Provide the [X, Y] coordinate of the cell's center where the given text is located.  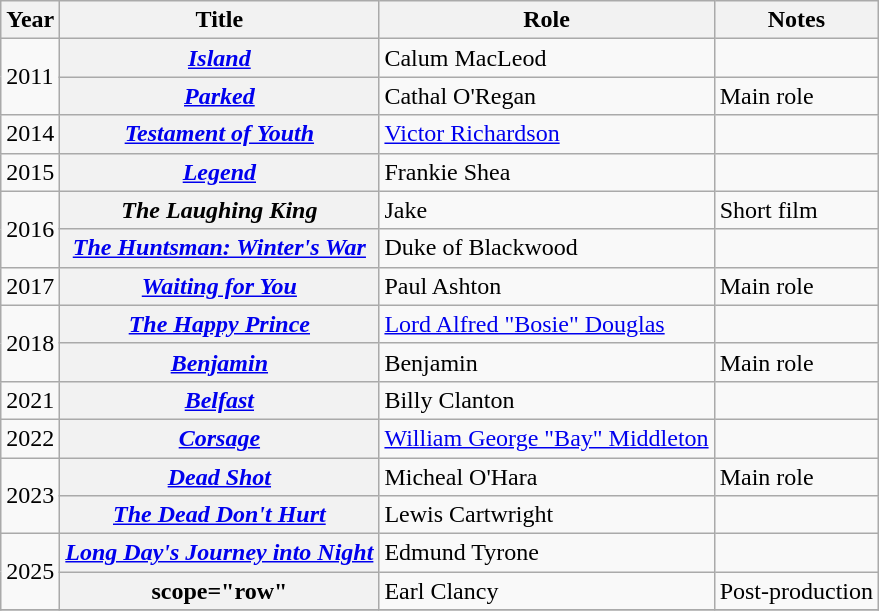
2018 [30, 343]
Long Day's Journey into Night [220, 553]
The Happy Prince [220, 324]
2016 [30, 229]
Short film [796, 210]
Island [220, 58]
2014 [30, 134]
2011 [30, 77]
Notes [796, 20]
Corsage [220, 438]
Testament of Youth [220, 134]
2015 [30, 172]
Paul Ashton [546, 286]
Lord Alfred "Bosie" Douglas [546, 324]
2022 [30, 438]
The Dead Don't Hurt [220, 515]
Jake [546, 210]
Parked [220, 96]
Dead Shot [220, 477]
Title [220, 20]
Micheal O'Hara [546, 477]
Billy Clanton [546, 400]
Victor Richardson [546, 134]
Year [30, 20]
2023 [30, 496]
William George "Bay" Middleton [546, 438]
The Laughing King [220, 210]
Lewis Cartwright [546, 515]
Belfast [220, 400]
Calum MacLeod [546, 58]
Duke of Blackwood [546, 248]
Role [546, 20]
2021 [30, 400]
2025 [30, 572]
Legend [220, 172]
Waiting for You [220, 286]
Edmund Tyrone [546, 553]
Earl Clancy [546, 591]
scope="row" [220, 591]
2017 [30, 286]
Post-production [796, 591]
Frankie Shea [546, 172]
Cathal O'Regan [546, 96]
The Huntsman: Winter's War [220, 248]
